Locate the cell with the specified text and output its (X, Y) center coordinate. 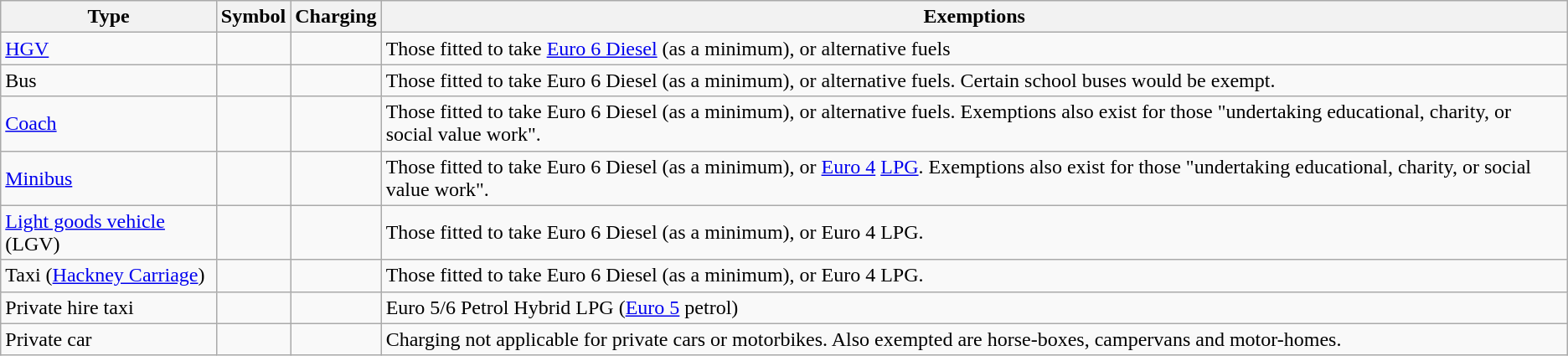
HGV (109, 49)
Exemptions (974, 17)
Charging not applicable for private cars or motorbikes. Also exempted are horse-boxes, campervans and motor-homes. (974, 339)
Bus (109, 80)
Taxi (Hackney Carriage) (109, 276)
Minibus (109, 178)
Light goods vehicle (LGV) (109, 233)
Charging (336, 17)
Those fitted to take Euro 6 Diesel (as a minimum), or alternative fuels. Certain school buses would be exempt. (974, 80)
Type (109, 17)
Those fitted to take Euro 6 Diesel (as a minimum), or alternative fuels (974, 49)
Euro 5/6 Petrol Hybrid LPG (Euro 5 petrol) (974, 307)
Private hire taxi (109, 307)
Coach (109, 124)
Symbol (253, 17)
Private car (109, 339)
